Determine the [X, Y] coordinate at the center of the cell enclosing the given text.  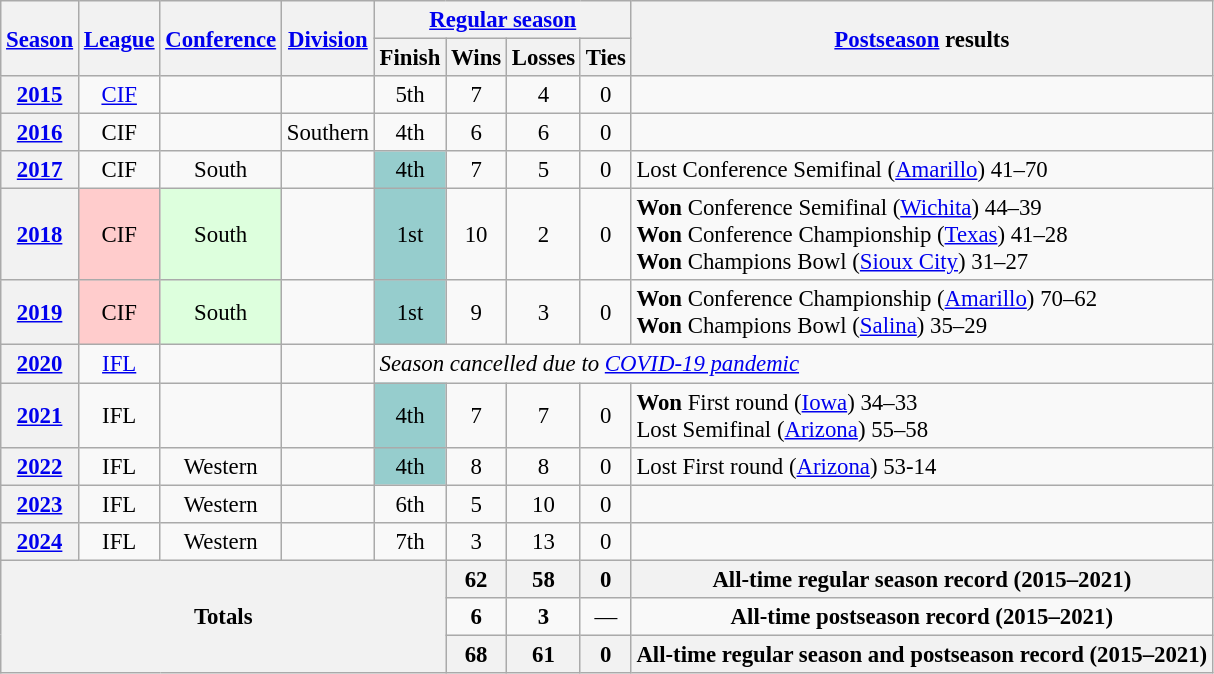
68 [476, 654]
Conference [221, 38]
Won Conference Championship (Amarillo) 70–62Won Champions Bowl (Salina) 35–29 [922, 312]
2023 [40, 504]
2020 [40, 364]
2024 [40, 541]
Regular season [502, 20]
Losses [544, 58]
Ties [606, 58]
2019 [40, 312]
9 [476, 312]
61 [544, 654]
Won Conference Semifinal (Wichita) 44–39Won Conference Championship (Texas) 41–28Won Champions Bowl (Sioux City) 31–27 [922, 235]
58 [544, 579]
Finish [410, 58]
Postseason results [922, 38]
Totals [224, 616]
Lost First round (Arizona) 53-14 [922, 466]
Season cancelled due to COVID-19 pandemic [793, 364]
2021 [40, 416]
Division [328, 38]
2016 [40, 133]
Southern [328, 133]
7th [410, 541]
2017 [40, 170]
Season [40, 38]
— [606, 617]
All-time regular season record (2015–2021) [922, 579]
Lost Conference Semifinal (Amarillo) 41–70 [922, 170]
13 [544, 541]
62 [476, 579]
2022 [40, 466]
2015 [40, 95]
League [118, 38]
All-time regular season and postseason record (2015–2021) [922, 654]
All-time postseason record (2015–2021) [922, 617]
6th [410, 504]
Wins [476, 58]
2018 [40, 235]
5th [410, 95]
Won First round (Iowa) 34–33Lost Semifinal (Arizona) 55–58 [922, 416]
2 [544, 235]
4 [544, 95]
